Capture the cell that displays the provided text and extract its [x, y] central coordinate. 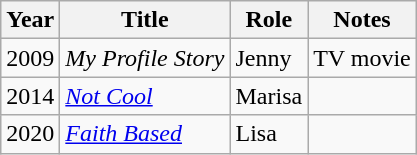
Not Cool [145, 96]
Notes [362, 20]
Role [269, 20]
2009 [30, 58]
Jenny [269, 58]
Year [30, 20]
2014 [30, 96]
Marisa [269, 96]
TV movie [362, 58]
Title [145, 20]
2020 [30, 134]
Lisa [269, 134]
My Profile Story [145, 58]
Faith Based [145, 134]
